Locate the cell with the specified text and output its [x, y] center coordinate. 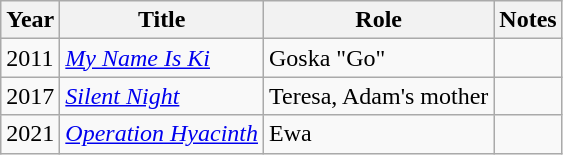
2011 [30, 58]
My Name Is Ki [162, 58]
Notes [528, 20]
Teresa, Adam's mother [379, 96]
2021 [30, 134]
Year [30, 20]
Title [162, 20]
Operation Hyacinth [162, 134]
Silent Night [162, 96]
Ewa [379, 134]
2017 [30, 96]
Goska "Go" [379, 58]
Role [379, 20]
